Return [x, y] of the center of cell containing provided text 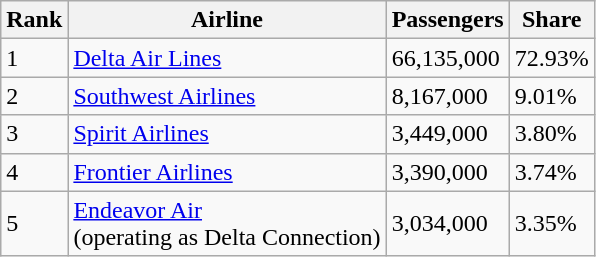
9.01% [552, 96]
3,034,000 [448, 224]
66,135,000 [448, 58]
2 [34, 96]
3.74% [552, 172]
3,449,000 [448, 134]
Airline [227, 20]
Southwest Airlines [227, 96]
Frontier Airlines [227, 172]
Endeavor Air(operating as Delta Connection) [227, 224]
1 [34, 58]
4 [34, 172]
3.80% [552, 134]
3 [34, 134]
Delta Air Lines [227, 58]
Share [552, 20]
Spirit Airlines [227, 134]
5 [34, 224]
Passengers [448, 20]
3.35% [552, 224]
Rank [34, 20]
3,390,000 [448, 172]
8,167,000 [448, 96]
72.93% [552, 58]
